Return the (X, Y) coordinate for the center point of the cell that contains the specified text.  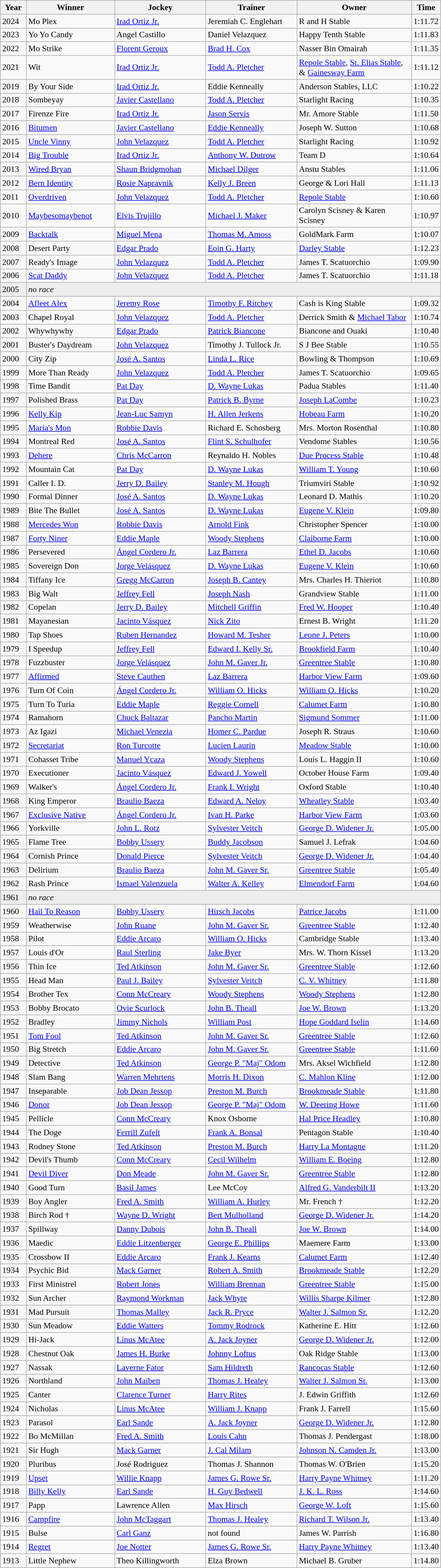
1928 (13, 1354)
Steve Cauthen (161, 677)
Frank I. Wright (251, 787)
Kelly Kip (71, 414)
Jack Whyte (251, 1298)
GoldMark Farm (355, 235)
Joseph W. Sutton (355, 128)
Linda L. Rice (251, 359)
Joe Notter (161, 1547)
Frank J. Kearns (251, 1257)
Crossbow II (71, 1257)
Louis d'Or (71, 953)
1949 (13, 1063)
2023 (13, 35)
Walter A. Kelley (251, 884)
C. V. Whitney (355, 980)
Mo Strike (71, 49)
Inseparable (71, 1091)
1975 (13, 704)
2003 (13, 317)
Bobby Brocato (71, 1008)
Mrs. Morton Rosenthal (355, 428)
1:10.22 (426, 86)
Billy Kelly (71, 1492)
1931 (13, 1312)
Detective (71, 1063)
Wayne D. Wright (161, 1215)
Whywhywhy (71, 331)
Hi-Jack (71, 1340)
Edward A. Neloy (251, 801)
1969 (13, 787)
Mitchell Griffin (251, 607)
Exclusive Native (71, 815)
Sir Hugh (71, 1450)
Pilot (71, 939)
King Emperor (71, 801)
Stanley M. Hough (251, 483)
2001 (13, 345)
1953 (13, 1008)
1:15.00 (426, 1284)
1:11.18 (426, 276)
Forty Niner (71, 538)
Michael J. Maker (251, 216)
By Your Side (71, 86)
October House Farm (355, 773)
Theo Killingworth (161, 1561)
2008 (13, 248)
Nassak (71, 1367)
Cohasset Tribe (71, 759)
Alfred G. Vanderbilt II (355, 1188)
Danny Dubois (161, 1229)
1930 (13, 1326)
1996 (13, 414)
José Rodriguez (161, 1464)
Yorkville (71, 828)
not found (251, 1533)
Robert A. Smith (251, 1271)
Hirsch Jacobs (251, 911)
Laverne Fator (161, 1367)
Joseph B. Cantey (251, 580)
Claiborne Farm (355, 538)
Gregg McCarron (161, 580)
Montreal Red (71, 442)
1:10.07 (426, 235)
Mr. Amore Stable (355, 114)
1950 (13, 1049)
1:16.80 (426, 1533)
Jockey (161, 7)
1979 (13, 649)
Affirmed (71, 677)
1:10.74 (426, 317)
Polished Brass (71, 400)
Hope Goddard Iselin (355, 1022)
Thomas W. O'Brien (355, 1464)
Michael Venezia (161, 732)
Bowling & Thompson (355, 359)
Wit (71, 67)
Brother Tex (71, 994)
1:14.80 (426, 1561)
1922 (13, 1437)
Thomas J. Shannon (251, 1464)
1:14.00 (426, 1229)
Happy Tenth Stable (355, 35)
Good Turn (71, 1188)
Mr. French † (355, 1201)
1939 (13, 1201)
William E. Boeing (355, 1160)
Thomas M. Amoss (251, 235)
Homer C. Pardue (251, 732)
1982 (13, 607)
Sun Meadow (71, 1326)
John Ruane (161, 925)
Parasol (71, 1423)
1934 (13, 1271)
Sovereign Don (71, 566)
Reggie Cornell (251, 704)
1951 (13, 1036)
Bo McMillan (71, 1437)
I Speedup (71, 649)
1992 (13, 469)
2012 (13, 183)
Patrice Jacobs (355, 911)
Jimmy Nichols (161, 1022)
Firenze Fire (71, 114)
Cash is King Stable (355, 304)
1938 (13, 1215)
William A. Hurley (251, 1201)
1923 (13, 1423)
Mrs. Aksel Wichfield (355, 1063)
William T. Young (355, 469)
Morris H. Dixon (251, 1077)
Basil James (161, 1188)
Fred W. Hooper (355, 607)
1960 (13, 911)
Maria's Mon (71, 428)
Big Stretch (71, 1049)
1977 (13, 677)
1:09.80 (426, 511)
Wired Bryan (71, 169)
Ramahorn (71, 718)
George E. Phillips (251, 1243)
1:14.20 (426, 1215)
Leonard D. Mathis (355, 497)
Due Process Stable (355, 456)
Richard E. Schosberg (251, 428)
Daniel Velazquez (251, 35)
2002 (13, 331)
Padua Stables (355, 386)
1962 (13, 884)
1958 (13, 939)
1:04.40 (426, 856)
Cornish Prince (71, 856)
Darley Stable (355, 248)
1972 (13, 746)
Big Trouble (71, 156)
1921 (13, 1450)
W. Deering Howe (355, 1105)
1:11.35 (426, 49)
Maemere Farm (355, 1243)
Joseph Nash (251, 594)
Owner (355, 7)
Boy Angler (71, 1201)
Northland (71, 1381)
Regret (71, 1547)
Ruben Hernandez (161, 635)
1:11.50 (426, 114)
Overdriven (71, 197)
Thomas J. Pendergast (355, 1437)
Brookfield Farm (355, 649)
1917 (13, 1506)
1919 (13, 1478)
1986 (13, 552)
2015 (13, 142)
1:10.64 (426, 156)
First Ministrel (71, 1284)
1963 (13, 870)
2014 (13, 156)
Mayanesian (71, 621)
Bitumen (71, 128)
John Maiben (161, 1381)
Tiffany Ice (71, 580)
1:10.69 (426, 359)
Leone J. Peters (355, 635)
Time Bandit (71, 386)
1:10.56 (426, 442)
William Post (251, 1022)
Tom Fool (71, 1036)
William Brennan (251, 1284)
Carl Ganz (161, 1533)
Hail To Reason (71, 911)
1964 (13, 856)
Pellicle (71, 1119)
Thin Ice (71, 967)
1:09.40 (426, 773)
Repole Stable (355, 197)
1935 (13, 1257)
Ivan H. Parke (251, 815)
George W. Loft (355, 1506)
1952 (13, 1022)
1:03.40 (426, 801)
Don Meade (161, 1174)
Cambridge Stable (355, 939)
1:05.40 (426, 870)
Bulse (71, 1533)
Jack R. Pryce (251, 1312)
Elvis Trujillo (161, 216)
Bert Mulholland (251, 1215)
1993 (13, 456)
Eoin G. Harty (251, 248)
The Doge (71, 1132)
1929 (13, 1340)
Kelly J. Breen (251, 183)
Oak Ridge Stable (355, 1354)
J. Edwin Griffith (355, 1395)
Desert Party (71, 248)
C. Mahlon Kline (355, 1077)
Eddie Litzenberger (161, 1243)
1980 (13, 635)
1944 (13, 1132)
Nasser Bin Omairah (355, 49)
Manuel Ycaza (161, 759)
1971 (13, 759)
Buster's Daydream (71, 345)
1:11.72 (426, 21)
1913 (13, 1561)
Jeremiah C. Englehart (251, 21)
1:09.90 (426, 262)
Arnold Fink (251, 525)
1966 (13, 828)
1973 (13, 732)
George & Lori Hall (355, 183)
1:11.06 (426, 169)
1:05.00 (426, 828)
More Than Ready (71, 373)
Anderson Stables, LLC (355, 86)
1988 (13, 525)
1:10.97 (426, 216)
Wheatley Stable (355, 801)
John McTaggart (161, 1520)
Eddie Watters (161, 1326)
1999 (13, 373)
1:10.55 (426, 345)
Elza Brown (251, 1561)
1:03.60 (426, 815)
Samuel J. Lefrak (355, 842)
William J. Knapp (251, 1409)
1942 (13, 1160)
Robert Jones (161, 1284)
1927 (13, 1367)
1946 (13, 1105)
1945 (13, 1119)
Katherine E. Hitt (355, 1326)
Reynaldo H. Nobles (251, 456)
1991 (13, 483)
Warren Mehrtens (161, 1077)
Repole Stable, St. Elias Stable, & Gainesway Farm (355, 67)
Edward I. Kelly Sr. (251, 649)
Bite The Bullet (71, 511)
1:11.83 (426, 35)
Time (426, 7)
Chestnut Oak (71, 1354)
1937 (13, 1229)
Chuck Baltazar (161, 718)
1:11.40 (426, 386)
1:09.60 (426, 677)
Yo Yo Candy (71, 35)
Mo Plex (71, 21)
Flame Tree (71, 842)
Frank J. Farrell (355, 1409)
Vendome Stables (355, 442)
2005 (13, 290)
Nicholas (71, 1409)
Jean-Luc Samyn (161, 414)
2022 (13, 49)
1:10.35 (426, 100)
Lee McCoy (251, 1188)
Rosie Napravnik (161, 183)
1985 (13, 566)
Miguel Mena (161, 235)
Derrick Smith & Michael Tabor (355, 317)
Elmendorf Farm (355, 884)
2021 (13, 67)
Meadow Stable (355, 746)
Joseph R. Straus (355, 732)
Knox Osborne (251, 1119)
Az Igazi (71, 732)
1978 (13, 663)
1932 (13, 1298)
Canter (71, 1395)
Patrick B. Byrne (251, 400)
Donald Pierce (161, 856)
Donor (71, 1105)
Harry La Montagne (355, 1146)
1943 (13, 1146)
Trainer (251, 7)
Psychic Bid (71, 1271)
Shaun Bridgmohan (161, 169)
Team D (355, 156)
1:15.20 (426, 1464)
Buddy Jacobson (251, 842)
Backtalk (71, 235)
Nick Zito (251, 621)
Anstu Stables (355, 169)
1970 (13, 773)
1926 (13, 1381)
Head Man (71, 980)
Big Walt (71, 594)
1995 (13, 428)
1976 (13, 690)
1974 (13, 718)
Christopher Spencer (355, 525)
2017 (13, 114)
Rodney Stone (71, 1146)
Ready's Image (71, 262)
1968 (13, 801)
Jeremy Rose (161, 304)
Slam Bang (71, 1077)
1947 (13, 1091)
Spillway (71, 1229)
1965 (13, 842)
Raymond Workman (161, 1298)
Johnny Loftus (251, 1354)
Carolyn Scisney & Karen Scisney (355, 216)
Hal Price Headley (355, 1119)
Florent Geroux (161, 49)
S J Bee Stable (355, 345)
2009 (13, 235)
Grandview Stable (355, 594)
Little Nephew (71, 1561)
2013 (13, 169)
Papp (71, 1506)
Maybesomaybenot (71, 216)
Walker's (71, 787)
Willis Sharpe Kilmer (355, 1298)
1997 (13, 400)
Raul Sterling (161, 953)
Cecil Wilhelm (251, 1160)
1957 (13, 953)
1925 (13, 1395)
Ron Turcotte (161, 746)
Formal Dinner (71, 497)
1941 (13, 1174)
Sun Archer (71, 1298)
Devil's Thumb (71, 1160)
Mercedes Won (71, 525)
Ethel D. Jacobs (355, 552)
John L. Rotz (161, 828)
Copelan (71, 607)
Howard M. Tesher (251, 635)
Hobeau Farm (355, 414)
Richard T. Wilson Jr. (355, 1520)
2024 (13, 21)
Afleet Alex (71, 304)
Pentagon Stable (355, 1132)
Turn Of Coin (71, 690)
J. K. L. Ross (355, 1492)
James W. Parrish (355, 1533)
1920 (13, 1464)
Caller I. D. (71, 483)
Upset (71, 1478)
2000 (13, 359)
R and H Stable (355, 21)
Angel Castillo (161, 35)
Mad Pursuit (71, 1312)
1:11.13 (426, 183)
1:11.12 (426, 67)
Biancone and Ouaki (355, 331)
Jake Byer (251, 953)
1948 (13, 1077)
Rash Prince (71, 884)
John M. Gaver Jr. (251, 663)
1983 (13, 594)
1936 (13, 1243)
2006 (13, 276)
H. Allen Jerkens (251, 414)
Campfire (71, 1520)
Devil Diver (71, 1174)
Mountain Cat (71, 469)
Executioner (71, 773)
Dehere (71, 456)
Michael B. Gruber (355, 1561)
Max Hirsch (251, 1506)
Weatherwise (71, 925)
Persevered (71, 552)
Pluribus (71, 1464)
Fuzzbuster (71, 663)
Sombeyay (71, 100)
Harry Rites (251, 1395)
2011 (13, 197)
Louis Cahn (251, 1437)
Winner (71, 7)
1:09.32 (426, 304)
Uncle Vinny (71, 142)
1:09.65 (426, 373)
1990 (13, 497)
Clarence Turner (161, 1395)
Sam Hildreth (251, 1367)
Mrs. W. Thorn Kissel (355, 953)
Tap Shoes (71, 635)
Sigmund Sommer (355, 718)
2019 (13, 86)
City Zip (71, 359)
Ismael Valenzuela (161, 884)
1956 (13, 967)
1994 (13, 442)
1989 (13, 511)
Oxford Stable (355, 787)
1998 (13, 386)
Johnson N. Camden Jr. (355, 1450)
1916 (13, 1520)
1984 (13, 580)
Paul J. Bailey (161, 980)
Ovie Scurlock (161, 1008)
1961 (13, 898)
1940 (13, 1188)
1918 (13, 1492)
Timothy F. Ritchey (251, 304)
Delirium (71, 870)
Patrick Biancone (251, 331)
J. Cal Milam (251, 1450)
Year (13, 7)
Secretariat (71, 746)
James H. Burke (161, 1354)
2007 (13, 262)
Thomas Malley (161, 1312)
Frank A. Bonsal (251, 1132)
Lucien Laurin (251, 746)
1:12.23 (426, 248)
Tommy Rodrock (251, 1326)
1:18.00 (426, 1437)
1:10.23 (426, 400)
1981 (13, 621)
2018 (13, 100)
Edward J. Yowell (251, 773)
Maedic (71, 1243)
Timothy J. Tullock Jr. (251, 345)
1933 (13, 1284)
1954 (13, 994)
1924 (13, 1409)
1:10.68 (426, 128)
1987 (13, 538)
Michael Dilger (251, 169)
Jason Servis (251, 114)
Flint S. Schulhofer (251, 442)
Scat Daddy (71, 276)
Chris McCarron (161, 456)
Ernest B. Wright (355, 621)
Bern Identity (71, 183)
1955 (13, 980)
2010 (13, 216)
Turn To Turia (71, 704)
Anthony W. Dutrow (251, 156)
1914 (13, 1547)
Mrs. Charles H. Thieriot (355, 580)
Lawrence Allen (161, 1506)
Triumviri Stable (355, 483)
1:10.48 (426, 456)
Bradley (71, 1022)
1967 (13, 815)
Willie Knapp (161, 1478)
Pancho Martin (251, 718)
Birch Rod † (71, 1215)
H. Guy Bedwell (251, 1492)
1915 (13, 1533)
Ferrill Zufelt (161, 1132)
2016 (13, 128)
Louis L. Haggin II (355, 759)
Brad H. Cox (251, 49)
2004 (13, 304)
1959 (13, 925)
Joseph LaCombe (355, 400)
Chapel Royal (71, 317)
Rancocas Stable (355, 1367)
